Scan for the cell matching the given text and deliver its [X, Y] coordinate at center. 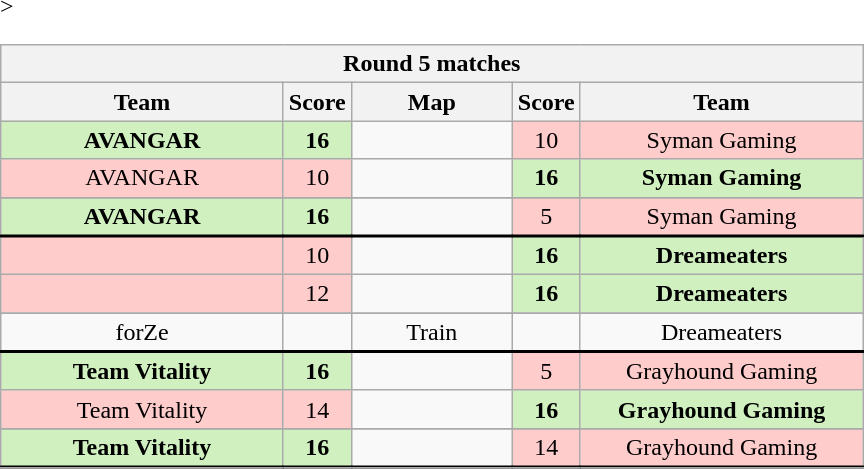
Round 5 matches [432, 64]
Train [432, 332]
12 [317, 294]
Map [432, 102]
forZe [142, 332]
